Scan for the cell matching the given text and deliver its [x, y] coordinate at center. 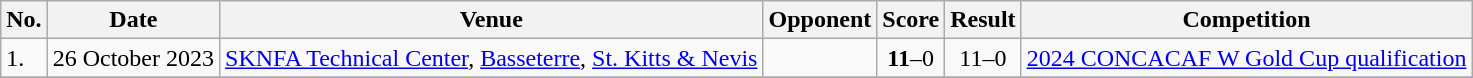
Competition [1246, 20]
Opponent [820, 20]
Date [133, 20]
2024 CONCACAF W Gold Cup qualification [1246, 58]
Score [911, 20]
No. [24, 20]
SKNFA Technical Center, Basseterre, St. Kitts & Nevis [492, 58]
Venue [492, 20]
26 October 2023 [133, 58]
Result [983, 20]
1. [24, 58]
